Capture the cell that displays the provided text and extract its (x, y) central coordinate. 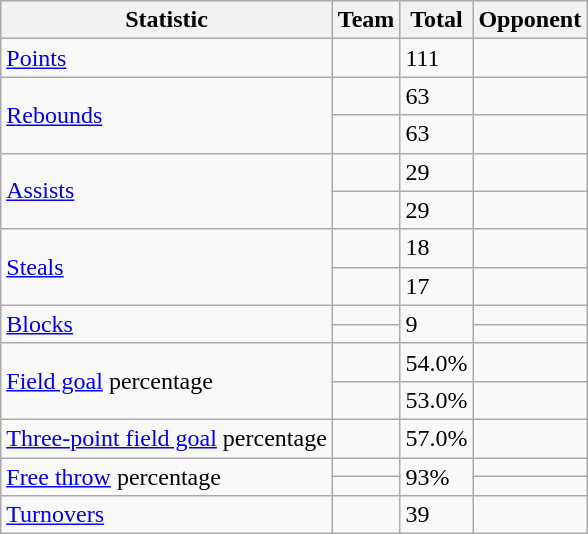
Rebounds (167, 115)
39 (436, 515)
Total (436, 20)
Team (366, 20)
57.0% (436, 438)
Opponent (530, 20)
111 (436, 58)
17 (436, 286)
Assists (167, 191)
Field goal percentage (167, 381)
Free throw percentage (167, 477)
Turnovers (167, 515)
Three-point field goal percentage (167, 438)
Statistic (167, 20)
54.0% (436, 362)
9 (436, 324)
53.0% (436, 400)
18 (436, 248)
Points (167, 58)
Blocks (167, 324)
Steals (167, 267)
93% (436, 477)
